Locate the cell with the specified text and output its (X, Y) center coordinate. 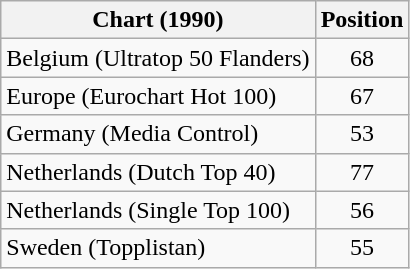
56 (362, 210)
Germany (Media Control) (158, 134)
Position (362, 20)
68 (362, 58)
Europe (Eurochart Hot 100) (158, 96)
55 (362, 248)
Sweden (Topplistan) (158, 248)
Netherlands (Single Top 100) (158, 210)
67 (362, 96)
Chart (1990) (158, 20)
77 (362, 172)
Belgium (Ultratop 50 Flanders) (158, 58)
53 (362, 134)
Netherlands (Dutch Top 40) (158, 172)
